Extract the (x, y) coordinate from the center of the cell holding the provided text.  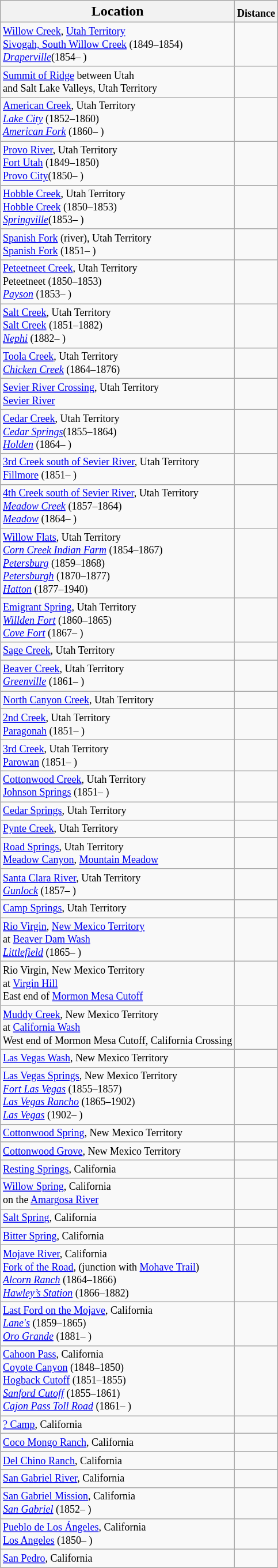
Sevier River Crossing, Utah TerritorySevier River (117, 394)
Resting Springs, California (117, 1169)
Mojave River, CaliforniaFork of the Road, (junction with Mohave Trail)Alcorn Ranch (1864–1866)Hawley’s Station (1866–1882) (117, 1274)
Road Springs, Utah TerritoryMeadow Canyon, Mountain Meadow (117, 853)
? Camp, California (117, 1425)
Hobble Creek, Utah Territory Hobble Creek (1850–1853)Springville(1853– ) (117, 207)
Pynte Creek, Utah Territory (117, 829)
Del Chino Ranch, California (117, 1461)
Spanish Fork (river), Utah Territory Spanish Fork (1851– ) (117, 244)
Beaver Creek, Utah TerritoryGreenville (1861– ) (117, 676)
Camp Springs, Utah Territory (117, 909)
Willow Spring, Californiaon the Amargosa River (117, 1194)
San Gabriel River, California (117, 1478)
Salt Spring, California (117, 1218)
Sage Creek, Utah Territory (117, 651)
Salt Creek, Utah TerritorySalt Creek (1851–1882)Nephi (1882– ) (117, 326)
Santa Clara River, Utah Territory Gunlock (1857– ) (117, 884)
San Gabriel Mission, California San Gabriel (1852– ) (117, 1503)
Cahoon Pass, CaliforniaCoyote Canyon (1848–1850)Hogback Cutoff (1851–1855) Sanford Cutoff (1855–1861)Cajon Pass Toll Road (1861– ) (117, 1381)
Willow Flats, Utah Territory Corn Creek Indian Farm (1854–1867)Petersburg (1859–1868)Petersburgh (1870–1877)Hatton (1877–1940) (117, 564)
Peteetneet Creek, Utah Territory Peteetneet (1850–1853)Payson (1853– ) (117, 282)
Distance (257, 12)
3rd Creek south of Sevier River, Utah TerritoryFillmore (1851– ) (117, 469)
Rio Virgin, New Mexico Territoryat Virgin HillEast end of Mormon Mesa Cutoff (117, 983)
Pueblo de Los Ángeles, CaliforniaLos Angeles (1850– ) (117, 1534)
Toola Creek, Utah Territory Chicken Creek (1864–1876) (117, 363)
Coco Mongo Ranch, California (117, 1442)
Bitter Spring, California (117, 1236)
Summit of Ridge between Utah and Salt Lake Valleys, Utah Territory (117, 82)
Last Ford on the Mojave, CaliforniaLane's (1859–1865)Oro Grande (1881– ) (117, 1324)
Provo River, Utah TerritoryFort Utah (1849–1850)Provo City(1850– ) (117, 163)
Muddy Creek, New Mexico Territoryat California WashWest end of Mormon Mesa Cutoff, California Crossing (117, 1027)
San Pedro, California (117, 1559)
4th Creek south of Sevier River, Utah TerritoryMeadow Creek (1857–1864)Meadow (1864– ) (117, 506)
2nd Creek, Utah TerritoryParagonah (1851– ) (117, 725)
Las Vegas Springs, New Mexico TerritoryFort Las Vegas (1855–1857)Las Vegas Rancho (1865–1902)Las Vegas (1902– ) (117, 1095)
North Canyon Creek, Utah Territory (117, 700)
Cottonwood Spring, New Mexico Territory (117, 1133)
Location (117, 12)
3rd Creek, Utah TerritoryParowan (1851– ) (117, 756)
Las Vegas Wash, New Mexico Territory (117, 1058)
American Creek, Utah TerritoryLake City (1852–1860)American Fork (1860– ) (117, 119)
Cedar Springs, Utah Territory (117, 811)
Rio Virgin, New Mexico Territoryat Beaver Dam WashLittlefield (1865– ) (117, 940)
Willow Creek, Utah TerritorySivogah, South Willow Creek (1849–1854)Draperville(1854– ) (117, 44)
Cottonwood Creek, Utah TerritoryJohnson Springs (1851– ) (117, 786)
Emigrant Spring, Utah TerritoryWillden Fort (1860–1865)Cove Fort (1867– ) (117, 620)
Cedar Creek, Utah TerritoryCedar Springs(1855–1864)Holden (1864– ) (117, 432)
Cottonwood Grove, New Mexico Territory (117, 1151)
